For the text-containing cell, return its midpoint in (X, Y) coordinate format. 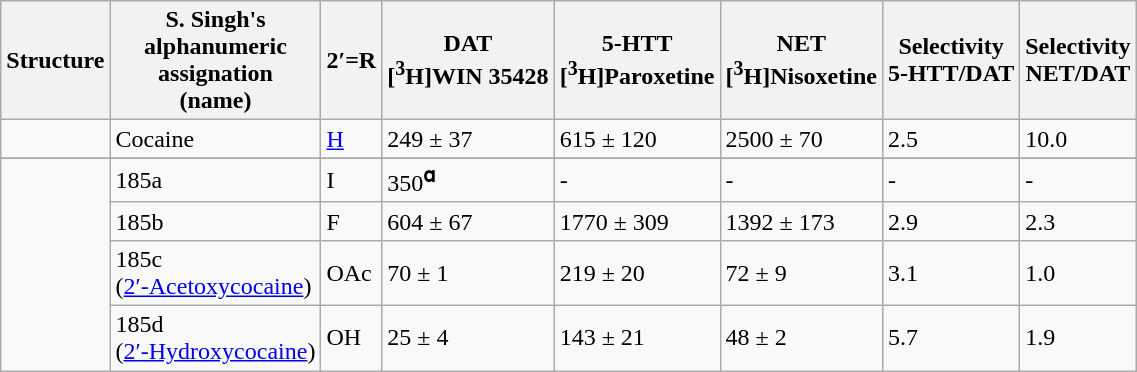
NET[3H]Nisoxetine (801, 60)
SelectivityNET/DAT (1078, 60)
249 ± 37 (468, 139)
1.0 (1078, 272)
5.7 (950, 338)
70 ± 1 (468, 272)
3.1 (950, 272)
Cocaine (216, 139)
OH (352, 338)
2.9 (950, 221)
1770 ± 309 (637, 221)
185d(2′-Hydroxycocaine) (216, 338)
S. Singh'salphanumericassignation(name) (216, 60)
219 ± 20 (637, 272)
48 ± 2 (801, 338)
615 ± 120 (637, 139)
2.5 (950, 139)
143 ± 21 (637, 338)
1.9 (1078, 338)
5-HTT[3H]Paroxetine (637, 60)
185a (216, 180)
2.3 (1078, 221)
10.0 (1078, 139)
72 ± 9 (801, 272)
185b (216, 221)
I (352, 180)
H (352, 139)
604 ± 67 (468, 221)
Structure (56, 60)
2′=R (352, 60)
DAT[3H]WIN 35428 (468, 60)
185c(2′-Acetoxycocaine) (216, 272)
2500 ± 70 (801, 139)
350ɑ (468, 180)
1392 ± 173 (801, 221)
Selectivity5-HTT/DAT (950, 60)
25 ± 4 (468, 338)
OAc (352, 272)
F (352, 221)
